Output the [X, Y] coordinate of the center of the cell containing the given text.  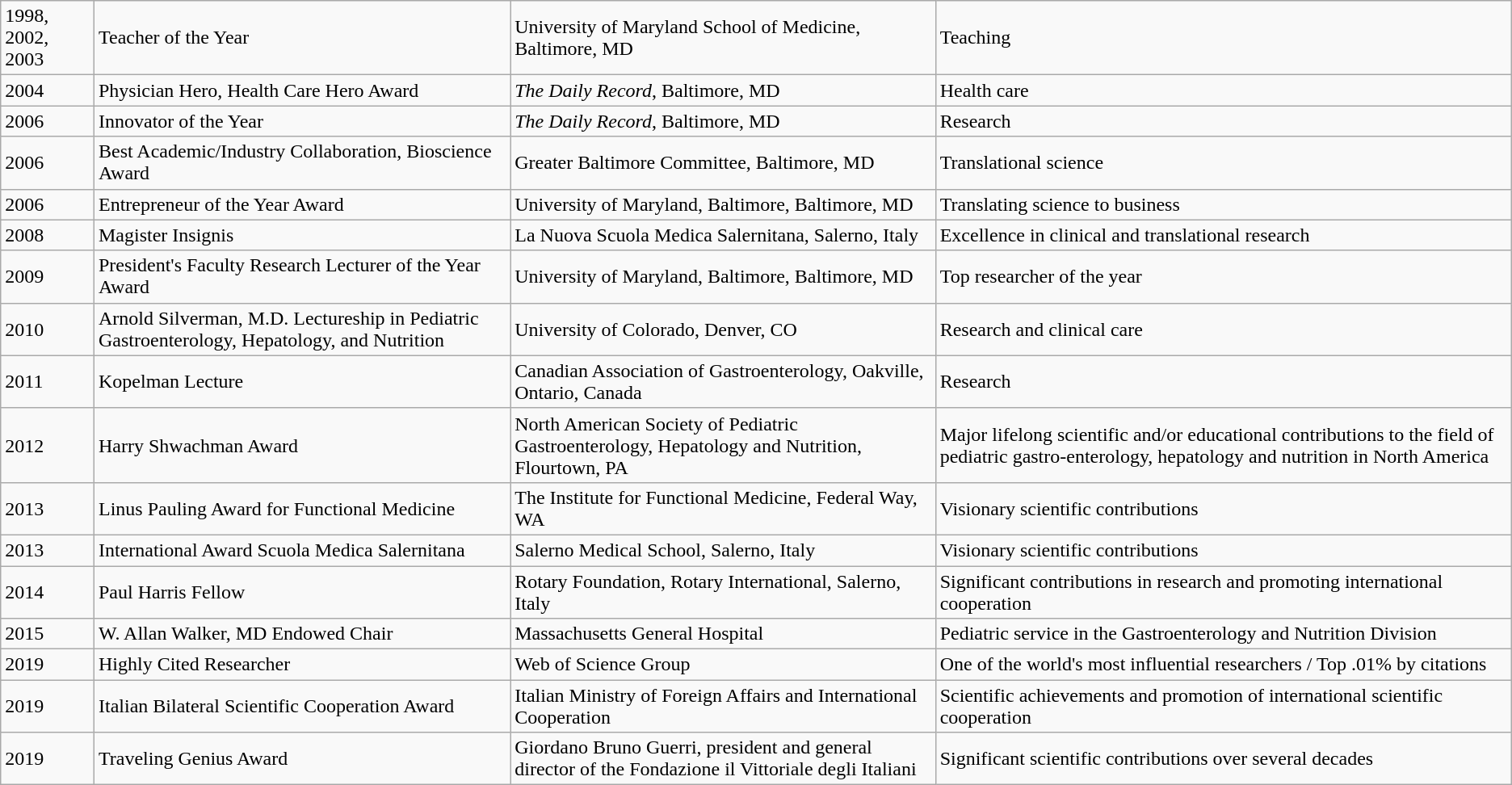
International Award Scuola Medica Salernitana [302, 550]
Significant scientific contributions over several decades [1223, 759]
2004 [48, 90]
Canadian Association of Gastroenterology, Oakville, Ontario, Canada [723, 381]
Research and clinical care [1223, 330]
Salerno Medical School, Salerno, Italy [723, 550]
Arnold Silverman, M.D. Lectureship in Pediatric Gastroenterology, Hepatology, and Nutrition [302, 330]
Top researcher of the year [1223, 276]
One of the world's most influential researchers / Top .01% by citations [1223, 665]
Italian Ministry of Foreign Affairs and International Cooperation [723, 706]
President's Faculty Research Lecturer of the Year Award [302, 276]
University of Colorado, Denver, CO [723, 330]
Translating science to business [1223, 204]
Highly Cited Researcher [302, 665]
Rotary Foundation, Rotary International, Salerno, Italy [723, 591]
University of Maryland School of Medicine, Baltimore, MD [723, 38]
2008 [48, 235]
Linus Pauling Award for Functional Medicine [302, 509]
Greater Baltimore Committee, Baltimore, MD [723, 163]
1998, 2002, 2003 [48, 38]
Best Academic/Industry Collaboration, Bioscience Award [302, 163]
Teacher of the Year [302, 38]
2010 [48, 330]
2015 [48, 634]
Major lifelong scientific and/or educational contributions to the field of pediatric gastro-enterology, hepatology and nutrition in North America [1223, 445]
La Nuova Scuola Medica Salernitana, Salerno, Italy [723, 235]
Innovator of the Year [302, 121]
2014 [48, 591]
Kopelman Lecture [302, 381]
Scientific achievements and promotion of international scientific cooperation [1223, 706]
Entrepreneur of the Year Award [302, 204]
2009 [48, 276]
Traveling Genius Award [302, 759]
Web of Science Group [723, 665]
Teaching [1223, 38]
Health care [1223, 90]
Paul Harris Fellow [302, 591]
Significant contributions in research and promoting international cooperation [1223, 591]
2011 [48, 381]
Pediatric service in the Gastroenterology and Nutrition Division [1223, 634]
Translational science [1223, 163]
The Institute for Functional Medicine, Federal Way, WA [723, 509]
Giordano Bruno Guerri, president and general director of the Fondazione il Vittoriale degli Italiani [723, 759]
North American Society of Pediatric Gastroenterology, Hepatology and Nutrition, Flourtown, PA [723, 445]
2012 [48, 445]
W. Allan Walker, MD Endowed Chair [302, 634]
Massachusetts General Hospital [723, 634]
Harry Shwachman Award [302, 445]
Physician Hero, Health Care Hero Award [302, 90]
Excellence in clinical and translational research [1223, 235]
Magister Insignis [302, 235]
Italian Bilateral Scientific Cooperation Award [302, 706]
